From the cell containing the given text, extract its center point as (x, y) coordinate. 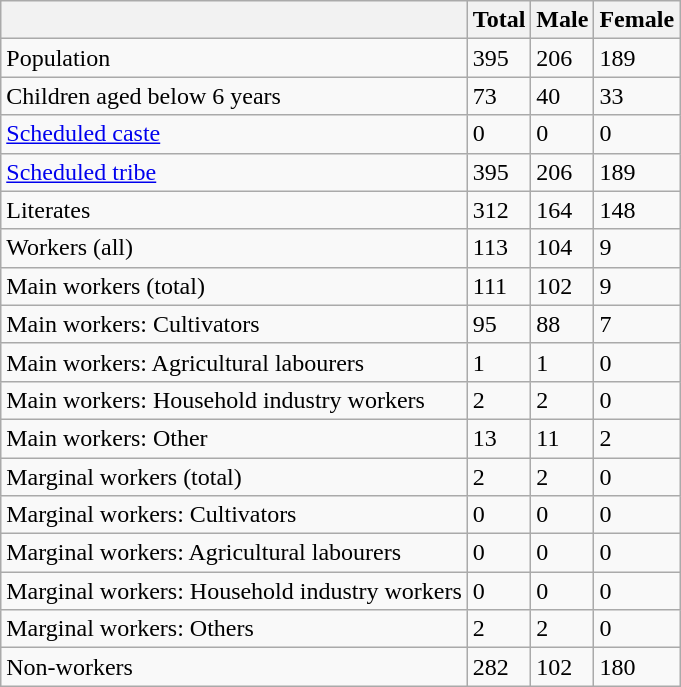
Marginal workers: Agricultural labourers (234, 553)
Workers (all) (234, 248)
Main workers: Agricultural labourers (234, 362)
40 (562, 96)
7 (637, 324)
180 (637, 667)
Main workers: Other (234, 438)
Literates (234, 210)
Total (499, 20)
148 (637, 210)
Children aged below 6 years (234, 96)
95 (499, 324)
11 (562, 438)
Main workers (total) (234, 286)
Scheduled caste (234, 134)
Male (562, 20)
Marginal workers: Household industry workers (234, 591)
Marginal workers: Cultivators (234, 515)
113 (499, 248)
88 (562, 324)
282 (499, 667)
164 (562, 210)
Non-workers (234, 667)
Scheduled tribe (234, 172)
Main workers: Household industry workers (234, 400)
Marginal workers: Others (234, 629)
Population (234, 58)
73 (499, 96)
13 (499, 438)
111 (499, 286)
33 (637, 96)
Marginal workers (total) (234, 477)
312 (499, 210)
104 (562, 248)
Female (637, 20)
Main workers: Cultivators (234, 324)
